From the cell containing the given text, extract its center point as (X, Y) coordinate. 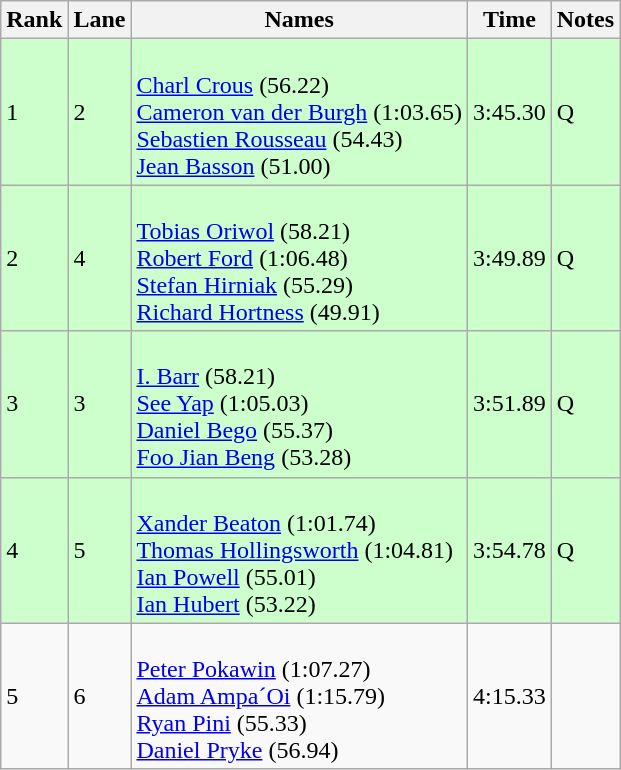
Tobias Oriwol (58.21)Robert Ford (1:06.48)Stefan Hirniak (55.29)Richard Hortness (49.91) (300, 258)
Names (300, 20)
I. Barr (58.21)See Yap (1:05.03)Daniel Bego (55.37)Foo Jian Beng (53.28) (300, 404)
6 (100, 696)
Time (509, 20)
Charl Crous (56.22)Cameron van der Burgh (1:03.65)Sebastien Rousseau (54.43)Jean Basson (51.00) (300, 112)
Xander Beaton (1:01.74)Thomas Hollingsworth (1:04.81)Ian Powell (55.01)Ian Hubert (53.22) (300, 550)
Notes (585, 20)
Rank (34, 20)
1 (34, 112)
Lane (100, 20)
4:15.33 (509, 696)
3:45.30 (509, 112)
Peter Pokawin (1:07.27)Adam Ampa´Oi (1:15.79)Ryan Pini (55.33)Daniel Pryke (56.94) (300, 696)
3:54.78 (509, 550)
3:49.89 (509, 258)
3:51.89 (509, 404)
